Determine the [x, y] coordinate at the center of the cell enclosing the given text.  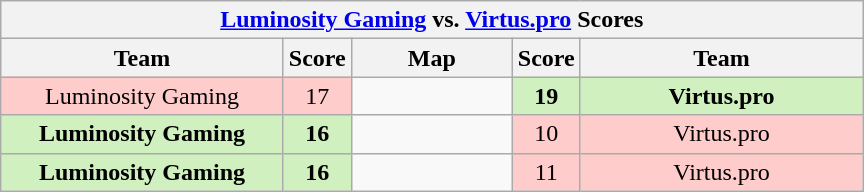
Map [432, 58]
11 [546, 172]
10 [546, 134]
17 [317, 96]
Luminosity Gaming vs. Virtus.pro Scores [432, 20]
19 [546, 96]
